Return (x, y) of the center of cell containing provided text 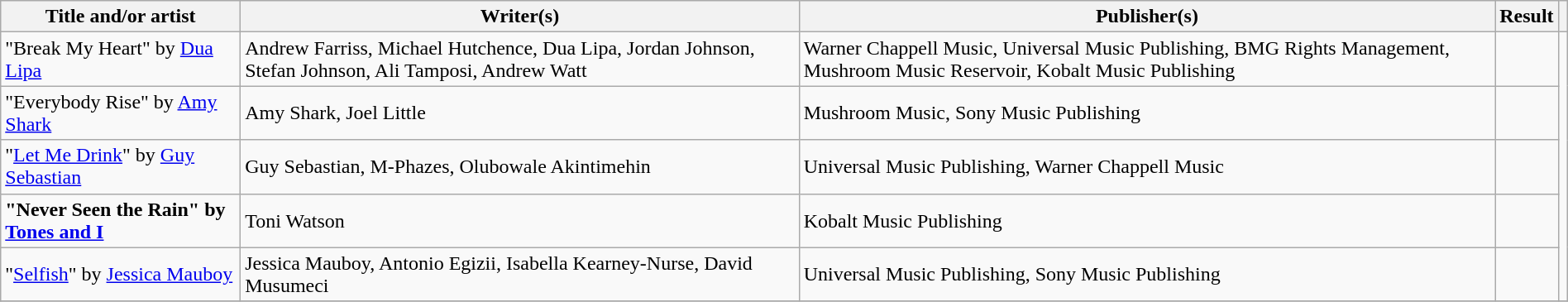
Amy Shark, Joel Little (519, 113)
"Selfish" by Jessica Mauboy (121, 275)
Warner Chappell Music, Universal Music Publishing, BMG Rights Management, Mushroom Music Reservoir, Kobalt Music Publishing (1147, 60)
Kobalt Music Publishing (1147, 220)
Universal Music Publishing, Warner Chappell Music (1147, 167)
"Break My Heart" by Dua Lipa (121, 60)
Publisher(s) (1147, 17)
Guy Sebastian, M-Phazes, Olubowale Akintimehin (519, 167)
Writer(s) (519, 17)
"Everybody Rise" by Amy Shark (121, 113)
Universal Music Publishing, Sony Music Publishing (1147, 275)
"Let Me Drink" by Guy Sebastian (121, 167)
Mushroom Music, Sony Music Publishing (1147, 113)
Result (1527, 17)
Andrew Farriss, Michael Hutchence, Dua Lipa, Jordan Johnson, Stefan Johnson, Ali Tamposi, Andrew Watt (519, 60)
Title and/or artist (121, 17)
"Never Seen the Rain" by Tones and I (121, 220)
Jessica Mauboy, Antonio Egizii, Isabella Kearney-Nurse, David Musumeci (519, 275)
Toni Watson (519, 220)
